Detect which cell encompasses the target text, then output its [X, Y] center coordinate. 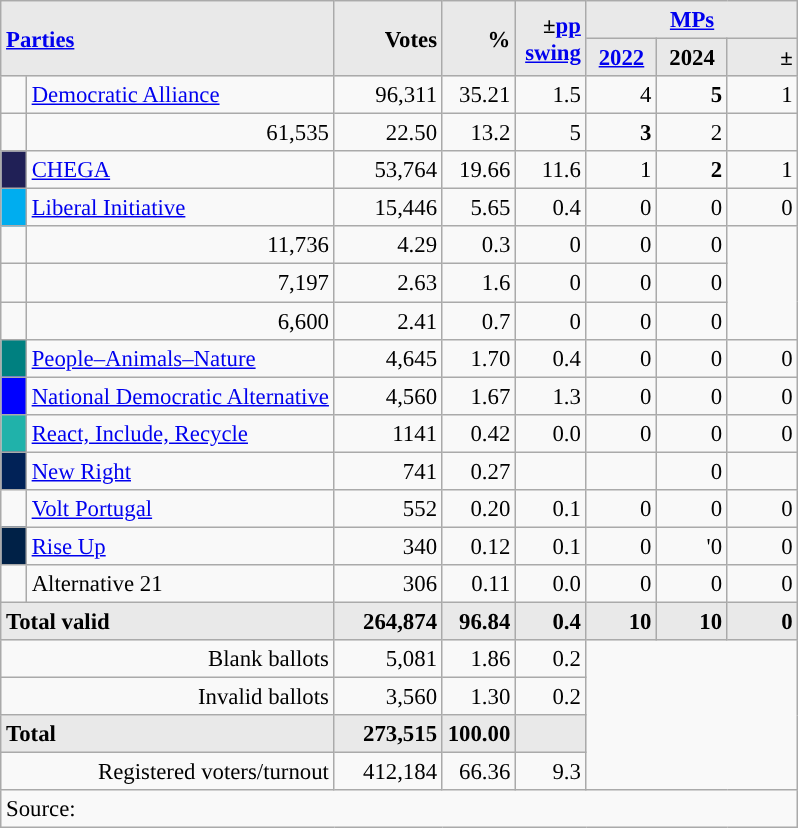
1.70 [478, 358]
5,081 [388, 659]
412,184 [388, 772]
53,764 [388, 170]
306 [388, 584]
66.36 [478, 772]
2.63 [388, 283]
MPs [692, 20]
Votes [388, 38]
0.27 [478, 471]
2022 [622, 58]
5.65 [478, 208]
Invalid ballots [168, 697]
100.00 [478, 734]
0.42 [478, 433]
± [762, 58]
Blank ballots [168, 659]
9.3 [552, 772]
0.3 [478, 245]
1.3 [552, 396]
Source: [400, 809]
National Democratic Alternative [180, 396]
96,311 [388, 95]
4,645 [388, 358]
741 [388, 471]
CHEGA [180, 170]
1.6 [478, 283]
15,446 [388, 208]
4 [622, 95]
Liberal Initiative [180, 208]
1.67 [478, 396]
11.6 [552, 170]
6,600 [180, 321]
96.84 [478, 621]
0.12 [478, 546]
Registered voters/turnout [168, 772]
7,197 [180, 283]
1.5 [552, 95]
0.11 [478, 584]
273,515 [388, 734]
3,560 [388, 697]
552 [388, 509]
340 [388, 546]
2024 [692, 58]
% [478, 38]
React, Include, Recycle [180, 433]
Democratic Alliance [180, 95]
1.86 [478, 659]
Alternative 21 [180, 584]
35.21 [478, 95]
61,535 [180, 133]
19.66 [478, 170]
264,874 [388, 621]
New Right [180, 471]
±pp swing [552, 38]
0.7 [478, 321]
0.20 [478, 509]
3 [622, 133]
People–Animals–Nature [180, 358]
Rise Up [180, 546]
2.41 [388, 321]
4.29 [388, 245]
4,560 [388, 396]
11,736 [180, 245]
Total valid [168, 621]
Volt Portugal [180, 509]
1141 [388, 433]
13.2 [478, 133]
Total [168, 734]
'0 [692, 546]
1.30 [478, 697]
22.50 [388, 133]
Parties [168, 38]
